Locate the cell with the specified text and output its (X, Y) center coordinate. 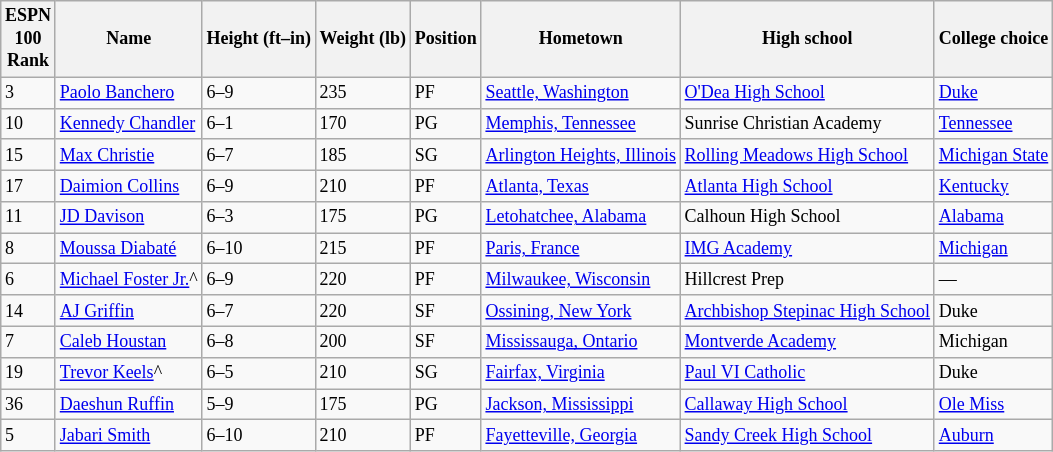
6–1 (258, 124)
19 (28, 372)
6–8 (258, 342)
Fairfax, Virginia (580, 372)
Hometown (580, 39)
Callaway High School (807, 404)
Jackson, Mississippi (580, 404)
AJ Griffin (128, 310)
Montverde Academy (807, 342)
Kennedy Chandler (128, 124)
Kentucky (993, 186)
6–3 (258, 218)
5 (28, 436)
IMG Academy (807, 248)
7 (28, 342)
Height (ft–in) (258, 39)
Ole Miss (993, 404)
17 (28, 186)
14 (28, 310)
11 (28, 218)
8 (28, 248)
— (993, 280)
5–9 (258, 404)
O'Dea High School (807, 92)
Auburn (993, 436)
185 (362, 154)
Sandy Creek High School (807, 436)
Michael Foster Jr.^ (128, 280)
6 (28, 280)
Michigan State (993, 154)
Name (128, 39)
College choice (993, 39)
3 (28, 92)
Alabama (993, 218)
200 (362, 342)
Jabari Smith (128, 436)
Weight (lb) (362, 39)
Caleb Houstan (128, 342)
Moussa Diabaté (128, 248)
Atlanta High School (807, 186)
Daeshun Ruffin (128, 404)
215 (362, 248)
10 (28, 124)
Trevor Keels^ (128, 372)
High school (807, 39)
Max Christie (128, 154)
Archbishop Stepinac High School (807, 310)
Atlanta, Texas (580, 186)
Position (446, 39)
36 (28, 404)
Mississauga, Ontario (580, 342)
Rolling Meadows High School (807, 154)
Memphis, Tennessee (580, 124)
Seattle, Washington (580, 92)
235 (362, 92)
Paolo Banchero (128, 92)
JD Davison (128, 218)
Hillcrest Prep (807, 280)
Milwaukee, Wisconsin (580, 280)
15 (28, 154)
Paris, France (580, 248)
Letohatchee, Alabama (580, 218)
Arlington Heights, Illinois (580, 154)
Tennessee (993, 124)
Ossining, New York (580, 310)
Paul VI Catholic (807, 372)
ESPN100Rank (28, 39)
170 (362, 124)
Daimion Collins (128, 186)
Fayetteville, Georgia (580, 436)
Sunrise Christian Academy (807, 124)
Calhoun High School (807, 218)
6–5 (258, 372)
